Detect which cell encompasses the target text, then output its (X, Y) center coordinate. 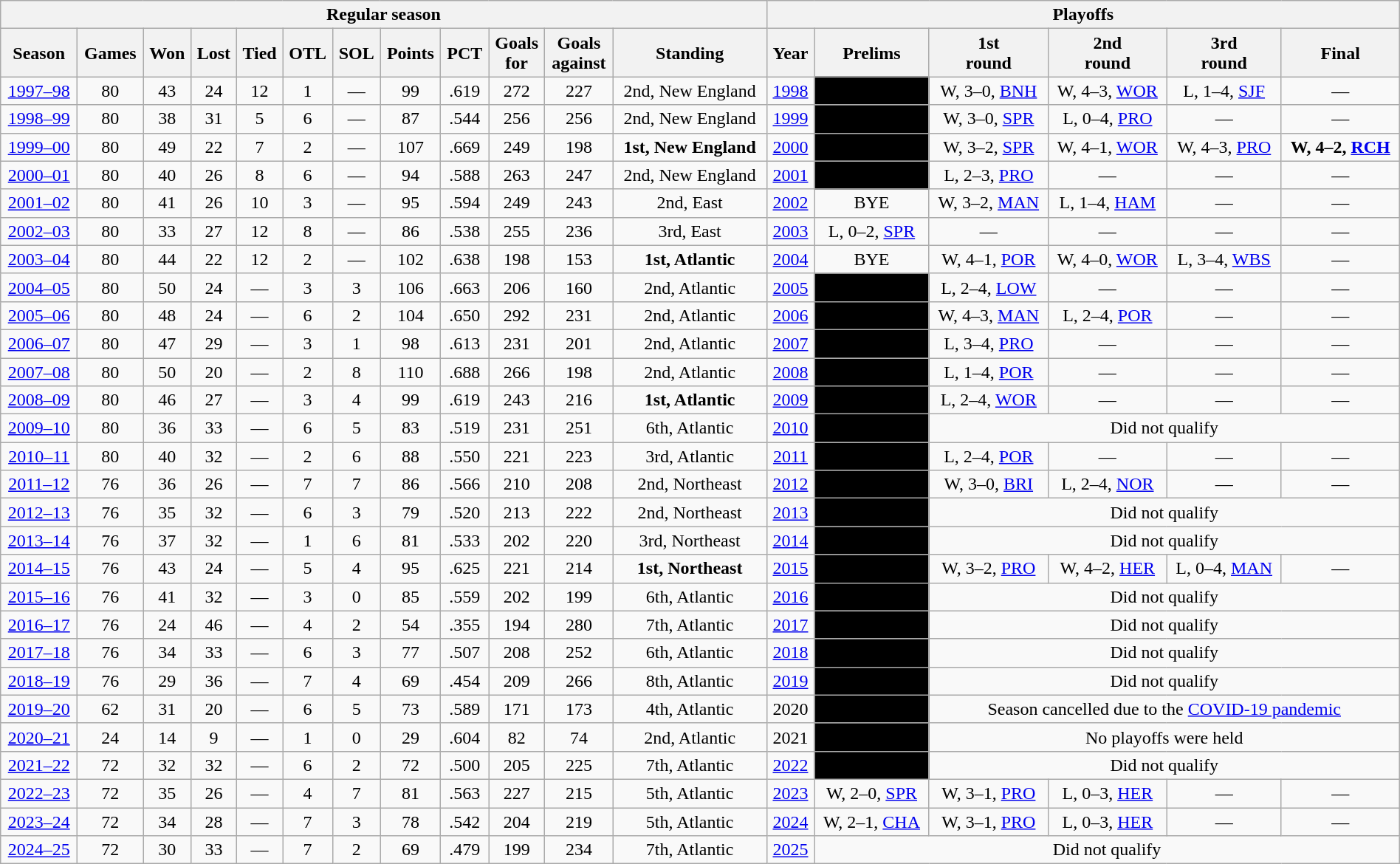
W, 3–0, BNH (988, 91)
.520 (465, 512)
236 (579, 231)
W, 4–1, POR (988, 259)
2003–04 (39, 259)
88 (411, 456)
.638 (465, 259)
2004–05 (39, 287)
83 (411, 428)
2009 (790, 400)
L, 2–3, PRO (988, 175)
2016 (790, 597)
W, 3–0, BRI (988, 484)
Goalsfor (517, 53)
37 (167, 541)
2002–03 (39, 231)
3rdround (1224, 53)
110 (411, 371)
215 (579, 793)
171 (517, 709)
Regular season (384, 15)
L, 3–4, WBS (1224, 259)
.613 (465, 343)
2000 (790, 147)
73 (411, 709)
L, 0–4, MAN (1224, 569)
2005 (790, 287)
2007 (790, 343)
102 (411, 259)
1st, Northeast (690, 569)
.663 (465, 287)
201 (579, 343)
2010–11 (39, 456)
209 (517, 681)
L, 1–4, SJF (1224, 91)
49 (167, 147)
2008 (790, 371)
173 (579, 709)
2003 (790, 231)
W, 4–2, RCH (1340, 147)
2024–25 (39, 850)
Points (411, 53)
213 (517, 512)
Games (111, 53)
87 (411, 119)
W, 2–0, SPR (871, 793)
.355 (465, 625)
94 (411, 175)
2017 (790, 625)
44 (167, 259)
No playoffs were held (1164, 737)
247 (579, 175)
153 (579, 259)
L, 0–2, SPR (871, 231)
1997–98 (39, 91)
PCT (465, 53)
2002 (790, 203)
.625 (465, 569)
280 (579, 625)
.559 (465, 597)
Year (790, 53)
104 (411, 315)
.533 (465, 541)
2015–16 (39, 597)
2011–12 (39, 484)
Playoffs (1082, 15)
10 (260, 203)
W, 4–1, WOR (1108, 147)
1stround (988, 53)
2013–14 (39, 541)
W, 3–0, SPR (988, 119)
2018–19 (39, 681)
107 (411, 147)
2005–06 (39, 315)
2007–08 (39, 371)
2010 (790, 428)
L, 2–4, LOW (988, 287)
.604 (465, 737)
.500 (465, 765)
.563 (465, 793)
2021–22 (39, 765)
255 (517, 231)
38 (167, 119)
2012–13 (39, 512)
2012 (790, 484)
2019–20 (39, 709)
2023–24 (39, 822)
.544 (465, 119)
W, 4–3, WOR (1108, 91)
Season cancelled due to the COVID-19 pandemic (1164, 709)
2017–18 (39, 653)
216 (579, 400)
2ndround (1108, 53)
.594 (465, 203)
2021 (790, 737)
2025 (790, 850)
263 (517, 175)
220 (579, 541)
77 (411, 653)
.454 (465, 681)
14 (167, 737)
194 (517, 625)
W, 3–2, SPR (988, 147)
W, 4–3, PRO (1224, 147)
74 (579, 737)
2020–21 (39, 737)
234 (579, 850)
W, 3–2, MAN (988, 203)
W, 2–1, CHA (871, 822)
L, 1–4, POR (988, 371)
2006 (790, 315)
219 (579, 822)
79 (411, 512)
85 (411, 597)
1998 (790, 91)
9 (214, 737)
98 (411, 343)
106 (411, 287)
.589 (465, 709)
Standing (690, 53)
210 (517, 484)
Won (167, 53)
.566 (465, 484)
W, 4–0, WOR (1108, 259)
205 (517, 765)
1998–99 (39, 119)
292 (517, 315)
OTL (308, 53)
2001 (790, 175)
2014–15 (39, 569)
3rd, Northeast (690, 541)
Season (39, 53)
.550 (465, 456)
2024 (790, 822)
2013 (790, 512)
4th, Atlantic (690, 709)
2008–09 (39, 400)
2022 (790, 765)
2016–17 (39, 625)
Goalsagainst (579, 53)
2018 (790, 653)
2nd, East (690, 203)
2023 (790, 793)
1st, New England (690, 147)
.479 (465, 850)
78 (411, 822)
2015 (790, 569)
L, 3–4, PRO (988, 343)
Lost (214, 53)
W, 4–2, HER (1108, 569)
.588 (465, 175)
W, 3–2, PRO (988, 569)
3rd, East (690, 231)
1999 (790, 119)
2020 (790, 709)
252 (579, 653)
Prelims (871, 53)
222 (579, 512)
SOL (356, 53)
2001–02 (39, 203)
L, 0–4, PRO (1108, 119)
W, 4–3, MAN (988, 315)
1999–00 (39, 147)
30 (167, 850)
2006–07 (39, 343)
Tied (260, 53)
2000–01 (39, 175)
48 (167, 315)
.507 (465, 653)
2019 (790, 681)
.688 (465, 371)
160 (579, 287)
272 (517, 91)
251 (579, 428)
54 (411, 625)
2004 (790, 259)
223 (579, 456)
.669 (465, 147)
.538 (465, 231)
2014 (790, 541)
L, 2–4, NOR (1108, 484)
2009–10 (39, 428)
214 (579, 569)
62 (111, 709)
2022–23 (39, 793)
.542 (465, 822)
3rd, Atlantic (690, 456)
47 (167, 343)
.519 (465, 428)
L, 2–4, WOR (988, 400)
2011 (790, 456)
204 (517, 822)
.650 (465, 315)
8th, Atlantic (690, 681)
L, 1–4, HAM (1108, 203)
206 (517, 287)
28 (214, 822)
Final (1340, 53)
82 (517, 737)
225 (579, 765)
